From the cell containing the given text, extract its center point as (X, Y) coordinate. 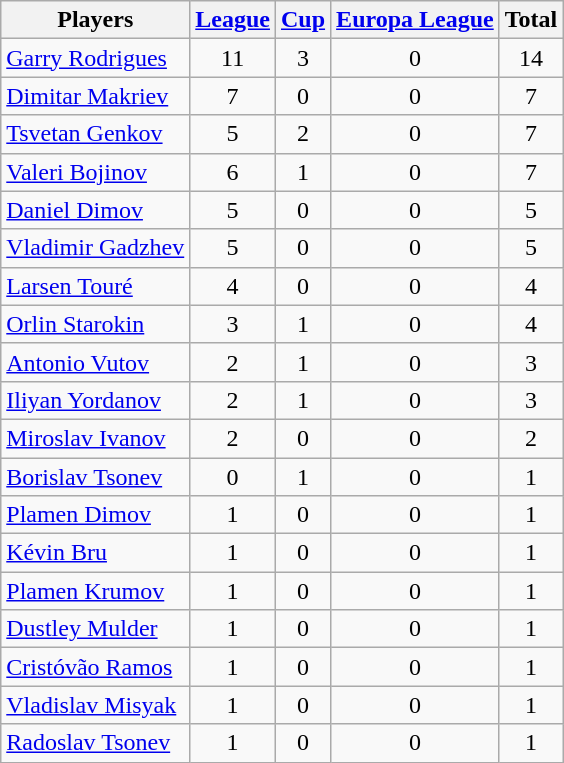
Dimitar Makriev (96, 96)
14 (531, 58)
Plamen Dimov (96, 515)
11 (233, 58)
Plamen Krumov (96, 591)
Larsen Touré (96, 286)
Miroslav Ivanov (96, 438)
Orlin Starokin (96, 324)
6 (233, 172)
Vladimir Gadzhev (96, 248)
Players (96, 20)
Daniel Dimov (96, 210)
Radoslav Tsonev (96, 743)
Total (531, 20)
Europa League (416, 20)
Valeri Bojinov (96, 172)
Tsvetan Genkov (96, 134)
Vladislav Misyak (96, 705)
Dustley Mulder (96, 629)
Kévin Bru (96, 553)
Borislav Tsonev (96, 477)
Cristóvão Ramos (96, 667)
League (233, 20)
Iliyan Yordanov (96, 400)
Garry Rodrigues (96, 58)
Cup (302, 20)
Antonio Vutov (96, 362)
